Find where the given text appears and provide that cell's center as [X, Y] coordinate. 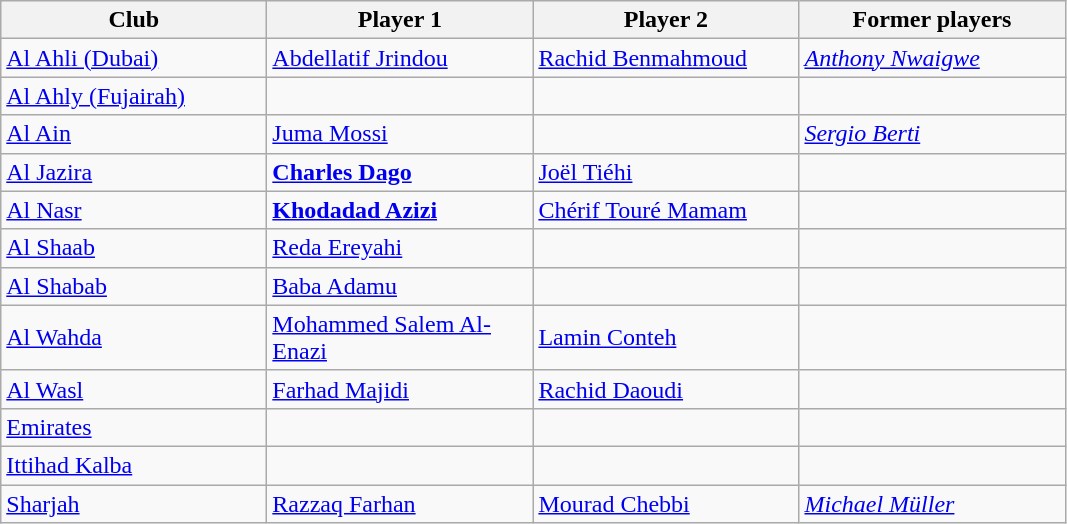
Player 1 [400, 20]
Anthony Nwaigwe [932, 58]
Al Jazira [134, 172]
Baba Adamu [400, 286]
Al Ain [134, 134]
Chérif Touré Mamam [666, 210]
Sergio Berti [932, 134]
Former players [932, 20]
Al Shabab [134, 286]
Emirates [134, 427]
Rachid Benmahmoud [666, 58]
Farhad Majidi [400, 389]
Club [134, 20]
Al Wasl [134, 389]
Rachid Daoudi [666, 389]
Al Ahly (Fujairah) [134, 96]
Al Shaab [134, 248]
Michael Müller [932, 503]
Lamin Conteh [666, 338]
Reda Ereyahi [400, 248]
Sharjah [134, 503]
Joël Tiéhi [666, 172]
Khodadad Azizi [400, 210]
Juma Mossi [400, 134]
Al Nasr [134, 210]
Ittihad Kalba [134, 465]
Abdellatif Jrindou [400, 58]
Mohammed Salem Al-Enazi [400, 338]
Al Ahli (Dubai) [134, 58]
Mourad Chebbi [666, 503]
Player 2 [666, 20]
Charles Dago [400, 172]
Razzaq Farhan [400, 503]
Al Wahda [134, 338]
